Scan for the cell matching the given text and deliver its [X, Y] coordinate at center. 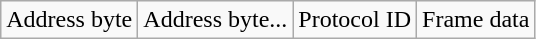
Frame data [476, 20]
Protocol ID [355, 20]
Address byte [70, 20]
Address byte... [216, 20]
